Identify which cell holds the provided text, then report its [x, y] central coordinate. 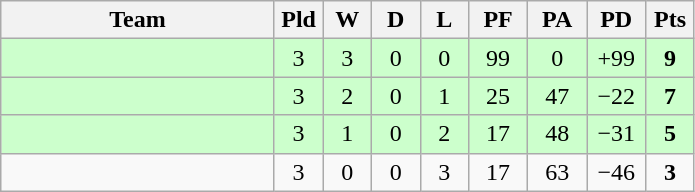
63 [558, 172]
7 [670, 96]
99 [498, 58]
L [444, 20]
Pts [670, 20]
−31 [616, 134]
48 [558, 134]
5 [670, 134]
PD [616, 20]
PA [558, 20]
25 [498, 96]
−46 [616, 172]
Team [138, 20]
47 [558, 96]
Pld [298, 20]
−22 [616, 96]
W [348, 20]
PF [498, 20]
D [396, 20]
9 [670, 58]
+99 [616, 58]
